Search for the cell housing the specified text and yield its (x, y) center coordinate. 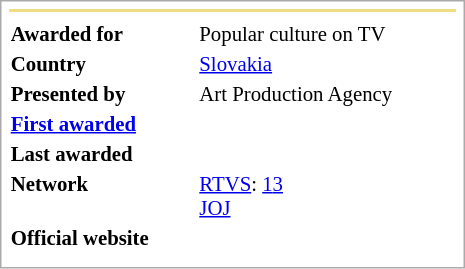
Official website (102, 238)
Slovakia (327, 64)
Art Production Agency (327, 94)
Country (102, 64)
RTVS: 13 JOJ (327, 196)
Awarded for (102, 34)
Popular culture on TV (327, 34)
Last awarded (102, 154)
First awarded (102, 124)
Presented by (102, 94)
Network (102, 196)
